Capture the cell that displays the provided text and extract its (X, Y) central coordinate. 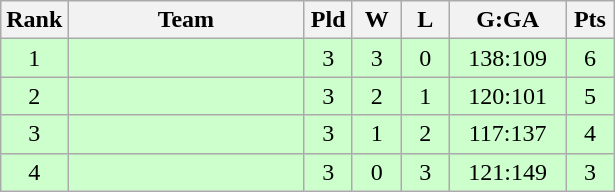
Team (186, 20)
G:GA (508, 20)
5 (590, 96)
W (376, 20)
117:137 (508, 134)
6 (590, 58)
Pts (590, 20)
L (426, 20)
Pld (328, 20)
138:109 (508, 58)
Rank (34, 20)
120:101 (508, 96)
121:149 (508, 172)
